Find where the given text appears and provide that cell's center as [x, y] coordinate. 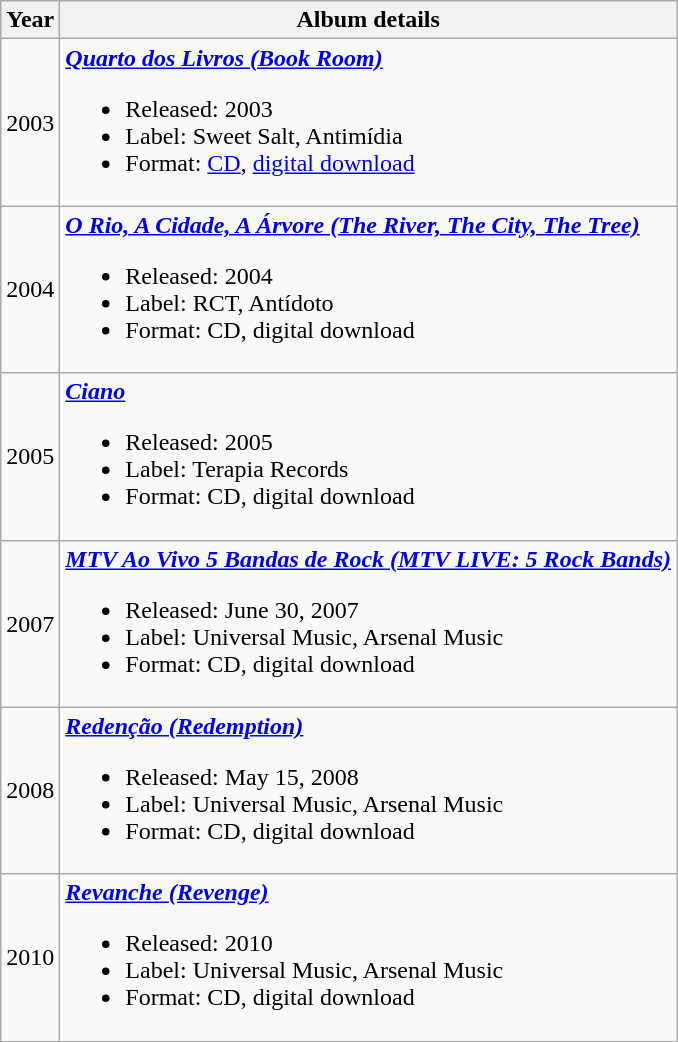
Quarto dos Livros (Book Room)Released: 2003Label: Sweet Salt, AntimídiaFormat: CD, digital download [368, 122]
2008 [30, 790]
2003 [30, 122]
2005 [30, 456]
Year [30, 20]
MTV Ao Vivo 5 Bandas de Rock (MTV LIVE: 5 Rock Bands)Released: June 30, 2007Label: Universal Music, Arsenal MusicFormat: CD, digital download [368, 624]
Redenção (Redemption)Released: May 15, 2008Label: Universal Music, Arsenal MusicFormat: CD, digital download [368, 790]
2004 [30, 290]
CianoReleased: 2005Label: Terapia RecordsFormat: CD, digital download [368, 456]
Album details [368, 20]
2007 [30, 624]
2010 [30, 958]
O Rio, A Cidade, A Árvore (The River, The City, The Tree)Released: 2004Label: RCT, AntídotoFormat: CD, digital download [368, 290]
Revanche (Revenge)Released: 2010Label: Universal Music, Arsenal MusicFormat: CD, digital download [368, 958]
